Extract the (x, y) coordinate from the center of the cell holding the provided text.  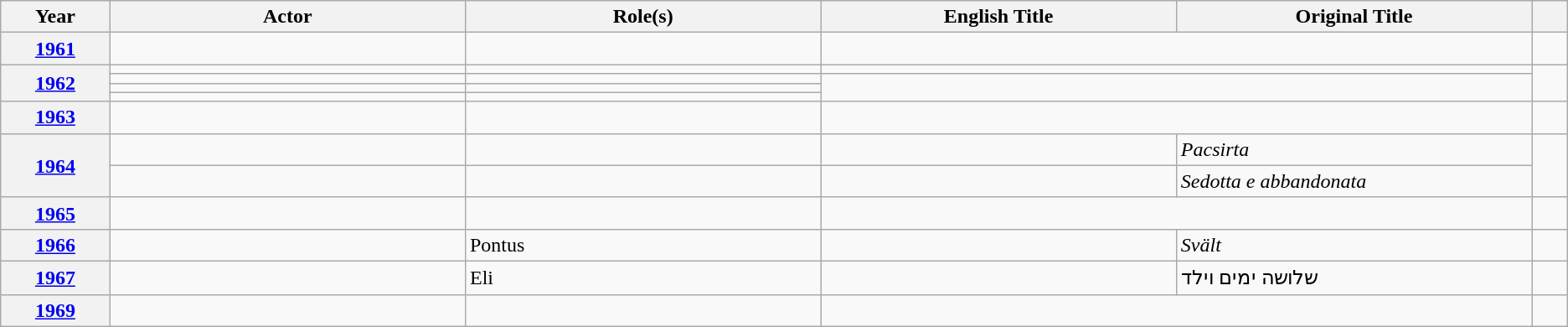
1965 (55, 213)
Pacsirta (1354, 149)
Original Title (1354, 17)
Sedotta e abbandonata (1354, 181)
1966 (55, 245)
1963 (55, 117)
1964 (55, 165)
1962 (55, 83)
1967 (55, 278)
Pontus (642, 245)
Role(s) (642, 17)
שלושה ימים וילד (1354, 278)
Eli (642, 278)
Svält (1354, 245)
1969 (55, 310)
Actor (287, 17)
1961 (55, 49)
Year (55, 17)
English Title (998, 17)
